Identify which cell holds the provided text, then report its (x, y) central coordinate. 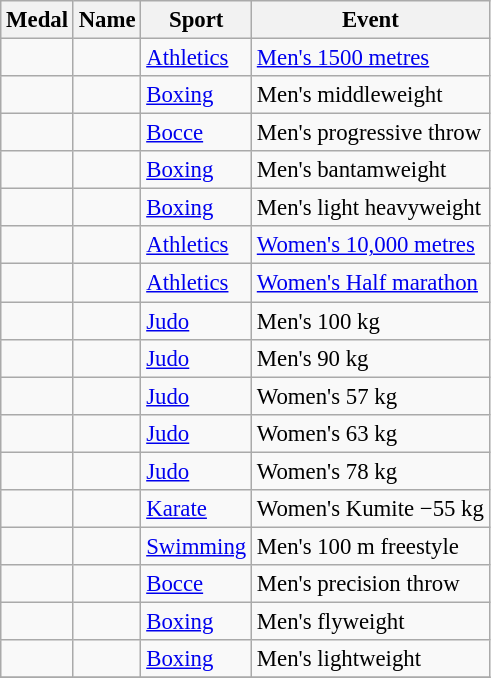
Men's lightweight (371, 659)
Men's bantamweight (371, 170)
Men's flyweight (371, 621)
Men's precision throw (371, 584)
Women's 10,000 metres (371, 245)
Men's progressive throw (371, 133)
Men's 1500 metres (371, 58)
Medal (38, 20)
Karate (196, 509)
Women's 78 kg (371, 471)
Name (107, 20)
Sport (196, 20)
Men's light heavyweight (371, 208)
Women's Kumite −55 kg (371, 509)
Men's middleweight (371, 95)
Women's 63 kg (371, 433)
Event (371, 20)
Men's 100 kg (371, 321)
Swimming (196, 546)
Women's Half marathon (371, 283)
Men's 90 kg (371, 358)
Women's 57 kg (371, 396)
Men's 100 m freestyle (371, 546)
